Detect which cell encompasses the target text, then output its [x, y] center coordinate. 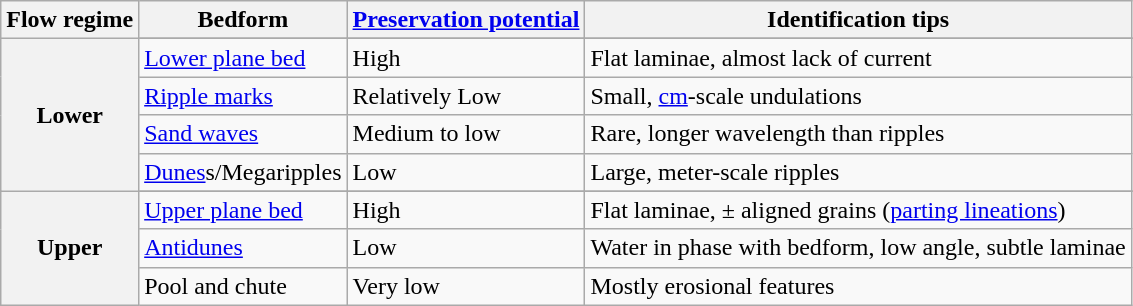
Flow regime [70, 20]
Small, cm-scale undulations [858, 96]
Flat laminae, almost lack of current [858, 58]
Very low [466, 286]
Duness/Megaripples [243, 172]
Upper plane bed [243, 210]
Mostly erosional features [858, 286]
Antidunes [243, 248]
Medium to low [466, 134]
Water in phase with bedform, low angle, subtle laminae [858, 248]
Flat laminae, ± aligned grains (parting lineations) [858, 210]
Bedform [243, 20]
Identification tips [858, 20]
Relatively Low [466, 96]
Lower [70, 115]
Sand waves [243, 134]
Ripple marks [243, 96]
Large, meter-scale ripples [858, 172]
Lower plane bed [243, 58]
Upper [70, 248]
Rare, longer wavelength than ripples [858, 134]
Preservation potential [466, 20]
Pool and chute [243, 286]
